Search for the cell housing the specified text and yield its [x, y] center coordinate. 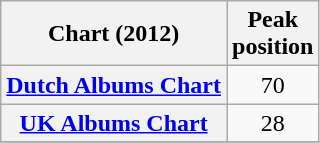
Chart (2012) [114, 34]
Dutch Albums Chart [114, 85]
Peakposition [273, 34]
70 [273, 85]
28 [273, 123]
UK Albums Chart [114, 123]
